Determine the [x, y] coordinate at the center of the cell enclosing the given text.  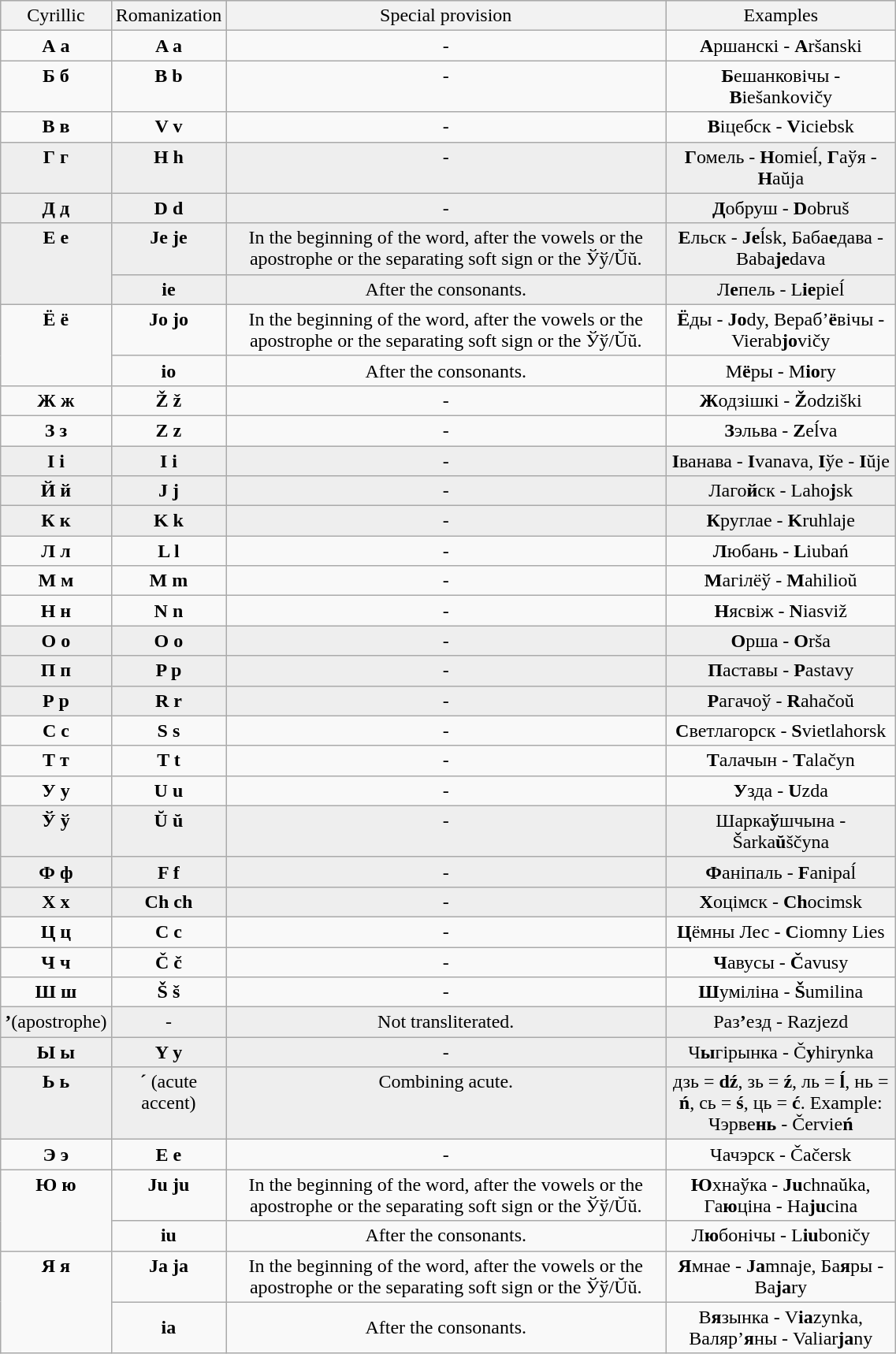
Р р [56, 701]
І і [56, 461]
Вязынка - Viazynka, Bаляр’яны - Valiarjany [781, 1327]
H h [169, 167]
П п [56, 671]
Ж ж [56, 400]
iu [169, 1236]
Орша - Orša [781, 641]
Ž ž [169, 400]
P p [169, 671]
E e [169, 1155]
Й й [56, 491]
Iванава - Ivanava, Iўе - Iŭje [781, 461]
Ё ё [56, 345]
Бешанковiчы - Biešankovičy [781, 87]
Шумiлiна - Šumilina [781, 992]
Jo jo [169, 329]
Ямнае - Jamnaje, Баяры - Bajary [781, 1277]
Жодзiшкi - Žodziški [781, 400]
К к [56, 521]
’(apostrophe) [56, 1022]
дзь = dź, зь = ź, ль = ĺ, нь = ń, сь = ś, ць = ć. Example: Чэрвень - Červień [781, 1103]
О о [56, 641]
Зэльва - Zeĺva [781, 430]
Ŭ ŭ [169, 831]
Паставы - Pastavy [781, 671]
Нясвiж - Niasviž [781, 611]
Любань - Liubań [781, 551]
M m [169, 581]
Y y [169, 1052]
В в [56, 127]
Je je [169, 249]
A а [169, 46]
З з [56, 430]
Ф ф [56, 872]
Б б [56, 87]
Чачэрск - Čačersk [781, 1155]
С с [56, 731]
Чавусы - Čavusy [781, 962]
Т т [56, 761]
V v [169, 127]
Romanization [169, 16]
I i [169, 461]
K k [169, 521]
Узда - Uzda [781, 790]
Х х [56, 902]
Г г [56, 167]
Светлагорск - Svietlahorsk [781, 731]
Examples [781, 16]
B b [169, 87]
Ch ch [169, 902]
Рагачоў - Rahačoŭ [781, 701]
Лагойск - Lahojsk [781, 491]
Not transliterated. [446, 1022]
Ельск - Jеĺsk, Бабаедава - Babajedava [781, 249]
R r [169, 701]
Ю ю [56, 1211]
U u [169, 790]
А а [56, 46]
Я я [56, 1302]
´ (acute accent) [169, 1103]
М м [56, 581]
Combining acute. [446, 1103]
Д д [56, 208]
Круглае - Kruhlaje [781, 521]
O o [169, 641]
T t [169, 761]
F f [169, 872]
Cyrillic [56, 16]
S s [169, 731]
J j [169, 491]
Шаркаўшчына - Šarkaŭščyna [781, 831]
L l [169, 551]
Аршанскi - Aršanski [781, 46]
Н н [56, 611]
Добруш - Dobruš [781, 208]
Ju ju [169, 1195]
Чыгiрынка - Čyhirynka [781, 1052]
Č č [169, 962]
Любонiчы - Liuboničy [781, 1236]
Ы ы [56, 1052]
Цёмны Лес - Ciоmny Lies [781, 932]
Ja ja [169, 1277]
Вiцебск - Viciebsk [781, 127]
Хоцiмск - Chocimsk [781, 902]
Special provision [446, 16]
Š š [169, 992]
Э э [56, 1155]
Лепель - Liepieĺ [781, 289]
Юхнаўка - Juchnaŭka, Гаюцiна - Hajucina [781, 1195]
Ь ь [56, 1103]
iе [169, 289]
Магiлёў - Mahilioŭ [781, 581]
Раз’езд - Razjezd [781, 1022]
Гомель - Homieĺ, Гаўя - Наŭjа [781, 167]
Ў ў [56, 831]
Л л [56, 551]
Талачын - Talačyn [781, 761]
Е е [56, 263]
Ш ш [56, 992]
iа [169, 1327]
N n [169, 611]
У у [56, 790]
C c [169, 932]
Мёры - Miory [781, 370]
Ёды - Jody, Вераб’ёвiчы - Vierabjovičy [781, 329]
Z z [169, 430]
D d [169, 208]
Фанiпаль - Fanipaĺ [781, 872]
Ц ц [56, 932]
io [169, 370]
Ч ч [56, 962]
